Pinpoint the cell where the given text exists, returning its (x, y) midpoint coordinate. 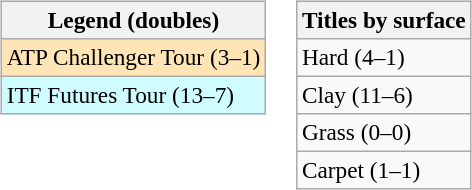
Hard (4–1) (384, 57)
Clay (11–6) (384, 95)
Titles by surface (384, 20)
ITF Futures Tour (13–7) (133, 95)
ATP Challenger Tour (3–1) (133, 57)
Legend (doubles) (133, 20)
Carpet (1–1) (384, 171)
Grass (0–0) (384, 133)
